Return (x, y) of the center of cell containing provided text 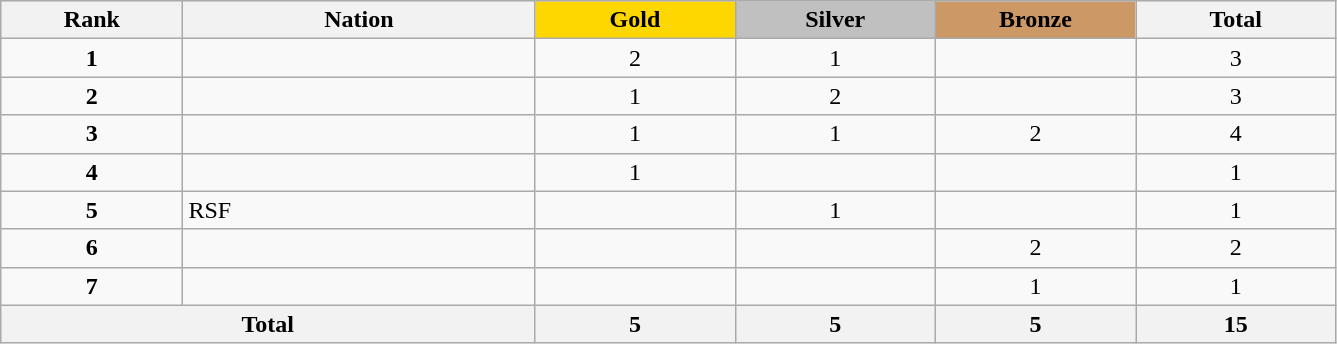
7 (92, 286)
Rank (92, 20)
RSF (359, 210)
Nation (359, 20)
Gold (635, 20)
6 (92, 248)
15 (1236, 324)
Bronze (1035, 20)
Silver (835, 20)
